Provide the (X, Y) coordinate of the cell's center where the given text is located.  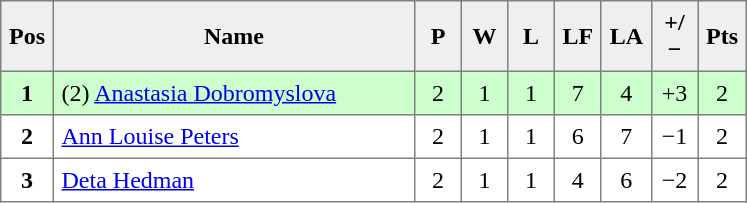
Ann Louise Peters (234, 137)
L (531, 36)
3 (27, 180)
+3 (674, 93)
P (438, 36)
LF (578, 36)
(2) Anastasia Dobromyslova (234, 93)
−2 (674, 180)
+/− (674, 36)
W (484, 36)
Pos (27, 36)
Name (234, 36)
Deta Hedman (234, 180)
LA (626, 36)
Pts (722, 36)
−1 (674, 137)
